Find where the given text appears and provide that cell's center as (X, Y) coordinate. 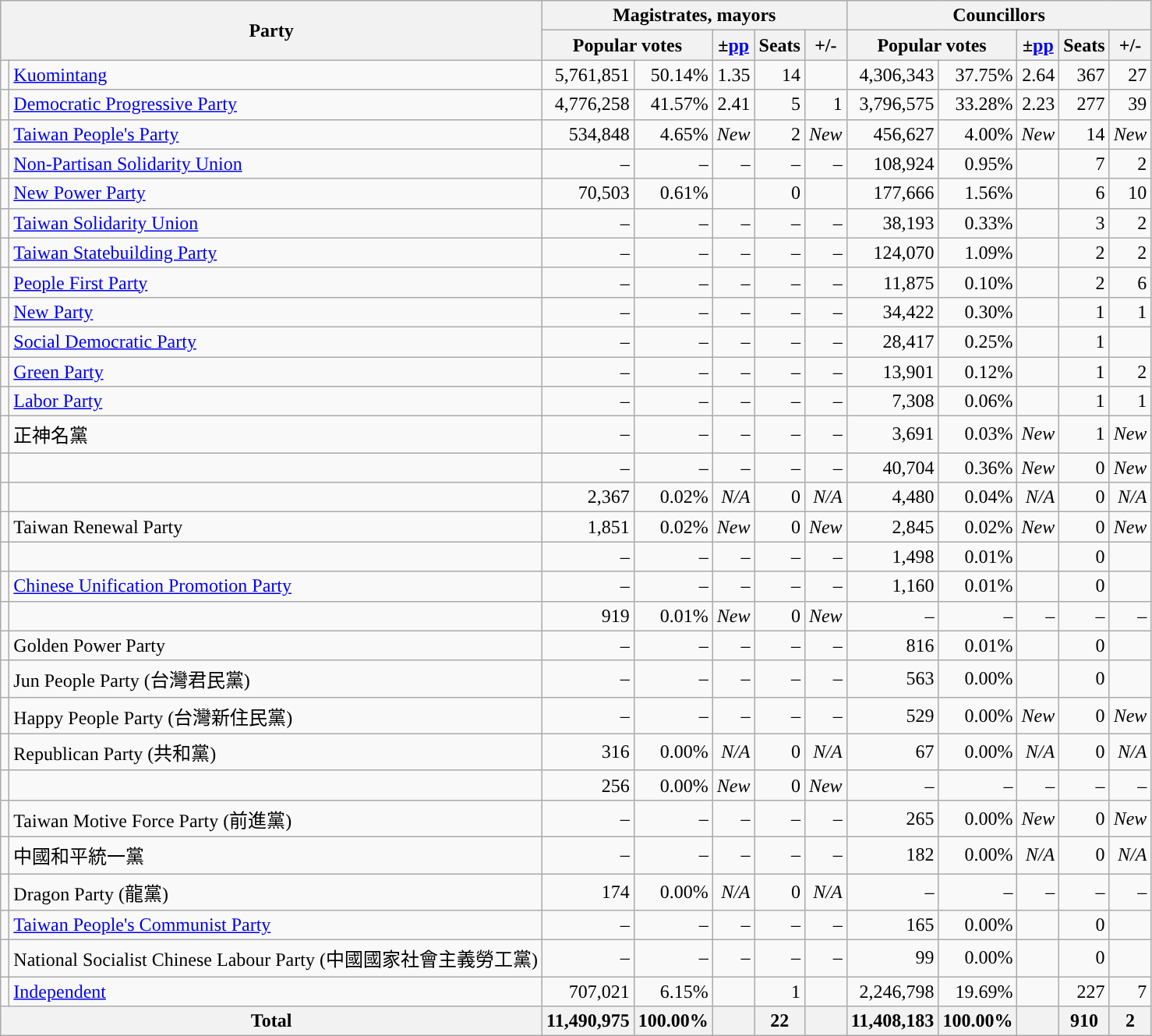
40,704 (892, 468)
Social Democratic Party (276, 341)
2,367 (588, 497)
3,691 (892, 435)
0.03% (977, 435)
Party (271, 30)
10 (1130, 193)
707,021 (588, 992)
19.69% (977, 992)
4,480 (892, 497)
0.04% (977, 497)
2,845 (892, 527)
6.15% (673, 992)
41.57% (673, 104)
367 (1084, 75)
Taiwan Solidarity Union (276, 223)
3,796,575 (892, 104)
124,070 (892, 253)
4.00% (977, 134)
Taiwan Renewal Party (276, 527)
Non-Partisan Solidarity Union (276, 164)
919 (588, 616)
227 (1084, 992)
Taiwan People's Party (276, 134)
中國和平統一黨 (276, 854)
4,776,258 (588, 104)
Jun People Party (台灣君民黨) (276, 678)
256 (588, 785)
1,160 (892, 586)
4,306,343 (892, 75)
0.10% (977, 282)
1,851 (588, 527)
456,627 (892, 134)
7,308 (892, 401)
11,875 (892, 282)
265 (892, 819)
39 (1130, 104)
People First Party (276, 282)
38,193 (892, 223)
1.35 (733, 75)
165 (892, 925)
1.09% (977, 253)
27 (1130, 75)
2.41 (733, 104)
174 (588, 892)
0.61% (673, 193)
11,408,183 (892, 1021)
0.12% (977, 372)
4.65% (673, 134)
108,924 (892, 164)
5,761,851 (588, 75)
99 (892, 959)
Independent (276, 992)
Total (271, 1021)
22 (779, 1021)
816 (892, 645)
Taiwan Statebuilding Party (276, 253)
0.33% (977, 223)
37.75% (977, 75)
0.36% (977, 468)
Golden Power Party (276, 645)
5 (779, 104)
Taiwan Motive Force Party (前進黨) (276, 819)
11,490,975 (588, 1021)
Kuomintang (276, 75)
Green Party (276, 372)
13,901 (892, 372)
1,498 (892, 557)
1.56% (977, 193)
277 (1084, 104)
0.95% (977, 164)
182 (892, 854)
34,422 (892, 312)
New Party (276, 312)
0.30% (977, 312)
563 (892, 678)
Councillors (999, 16)
Labor Party (276, 401)
529 (892, 716)
Taiwan People's Communist Party (276, 925)
Happy People Party (台灣新住民黨) (276, 716)
National Socialist Chinese Labour Party (中國國家社會主義勞工黨) (276, 959)
Chinese Unification Promotion Party (276, 586)
67 (892, 751)
3 (1084, 223)
2,246,798 (892, 992)
177,666 (892, 193)
Republican Party (共和黨) (276, 751)
2.64 (1038, 75)
New Power Party (276, 193)
28,417 (892, 341)
534,848 (588, 134)
316 (588, 751)
正神名黨 (276, 435)
910 (1084, 1021)
2.23 (1038, 104)
Democratic Progressive Party (276, 104)
33.28% (977, 104)
Dragon Party (龍黨) (276, 892)
0.25% (977, 341)
50.14% (673, 75)
70,503 (588, 193)
Magistrates, mayors (694, 16)
0.06% (977, 401)
